Locate the cell with the specified text and output its (X, Y) center coordinate. 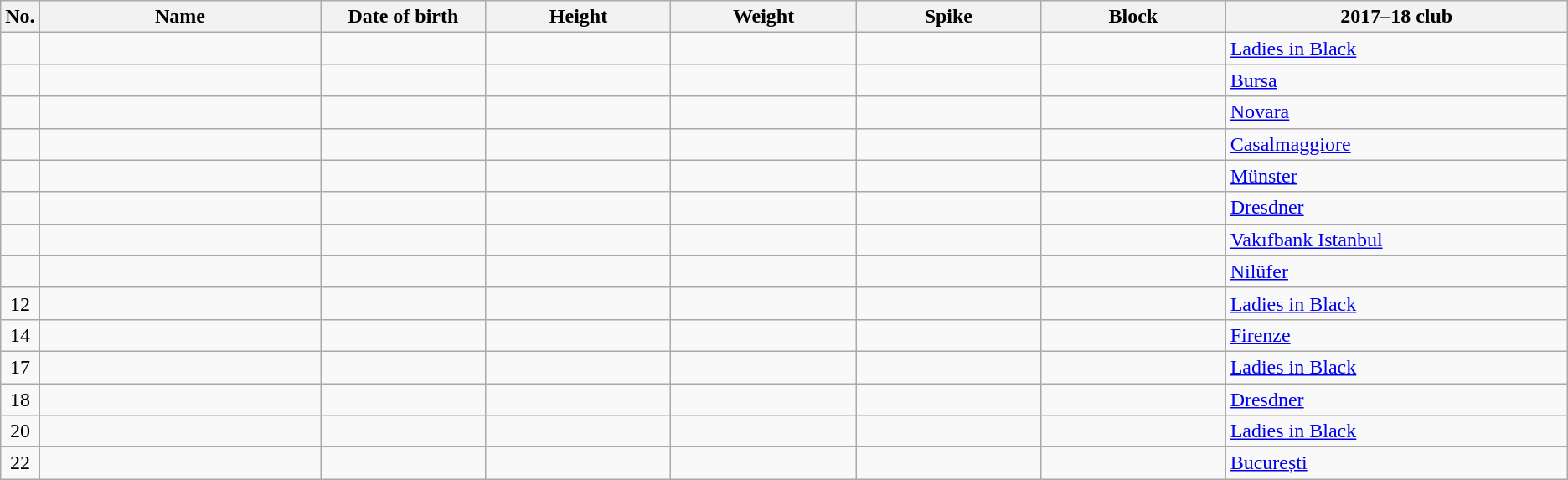
Date of birth (404, 17)
14 (20, 335)
12 (20, 303)
Münster (1396, 176)
22 (20, 463)
Firenze (1396, 335)
Spike (948, 17)
Name (180, 17)
Nilüfer (1396, 271)
Casalmaggiore (1396, 144)
Novara (1396, 112)
Height (578, 17)
2017–18 club (1396, 17)
București (1396, 463)
17 (20, 367)
18 (20, 400)
Weight (764, 17)
No. (20, 17)
Block (1134, 17)
Bursa (1396, 80)
Vakıfbank Istanbul (1396, 240)
20 (20, 431)
